Extract the (X, Y) coordinate from the center of the cell holding the provided text.  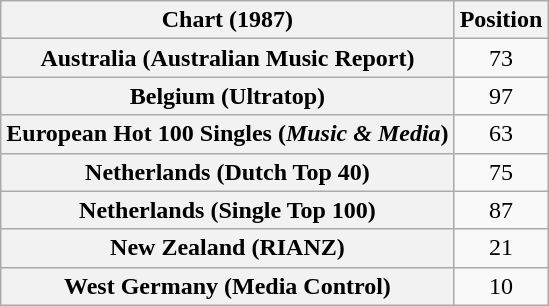
New Zealand (RIANZ) (228, 248)
10 (501, 286)
Belgium (Ultratop) (228, 96)
Australia (Australian Music Report) (228, 58)
European Hot 100 Singles (Music & Media) (228, 134)
West Germany (Media Control) (228, 286)
Netherlands (Single Top 100) (228, 210)
63 (501, 134)
87 (501, 210)
Chart (1987) (228, 20)
97 (501, 96)
73 (501, 58)
75 (501, 172)
21 (501, 248)
Position (501, 20)
Netherlands (Dutch Top 40) (228, 172)
